Output the [x, y] coordinate of the center of the cell containing the given text.  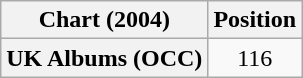
116 [255, 58]
Chart (2004) [104, 20]
Position [255, 20]
UK Albums (OCC) [104, 58]
